Return the [X, Y] coordinate for the center point of the cell that contains the specified text.  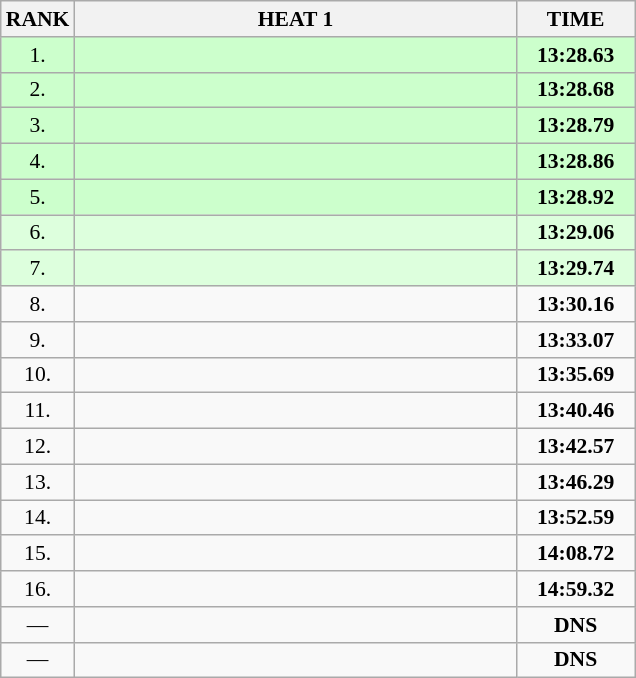
13:30.16 [576, 304]
11. [38, 411]
13:28.79 [576, 126]
14:59.32 [576, 589]
16. [38, 589]
4. [38, 162]
13:42.57 [576, 447]
14:08.72 [576, 554]
6. [38, 233]
12. [38, 447]
5. [38, 197]
13:28.68 [576, 90]
13:29.06 [576, 233]
1. [38, 55]
13. [38, 482]
10. [38, 375]
13:28.86 [576, 162]
13:52.59 [576, 518]
13:33.07 [576, 340]
HEAT 1 [295, 19]
13:28.63 [576, 55]
14. [38, 518]
7. [38, 269]
13:29.74 [576, 269]
TIME [576, 19]
13:35.69 [576, 375]
2. [38, 90]
15. [38, 554]
8. [38, 304]
3. [38, 126]
13:28.92 [576, 197]
13:46.29 [576, 482]
RANK [38, 19]
13:40.46 [576, 411]
9. [38, 340]
